Return [X, Y] of the center of cell containing provided text 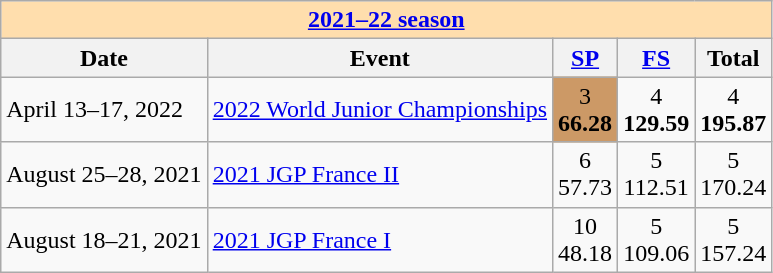
April 13–17, 2022 [104, 110]
2021–22 season [386, 20]
Total [734, 58]
10 48.18 [586, 240]
2021 JGP France I [380, 240]
Date [104, 58]
3 66.28 [586, 110]
4 195.87 [734, 110]
6 57.73 [586, 174]
FS [656, 58]
5 170.24 [734, 174]
5 112.51 [656, 174]
2021 JGP France II [380, 174]
August 18–21, 2021 [104, 240]
August 25–28, 2021 [104, 174]
4 129.59 [656, 110]
5 157.24 [734, 240]
2022 World Junior Championships [380, 110]
Event [380, 58]
SP [586, 58]
5 109.06 [656, 240]
